Provide the (X, Y) coordinate of the cell's center where the given text is located.  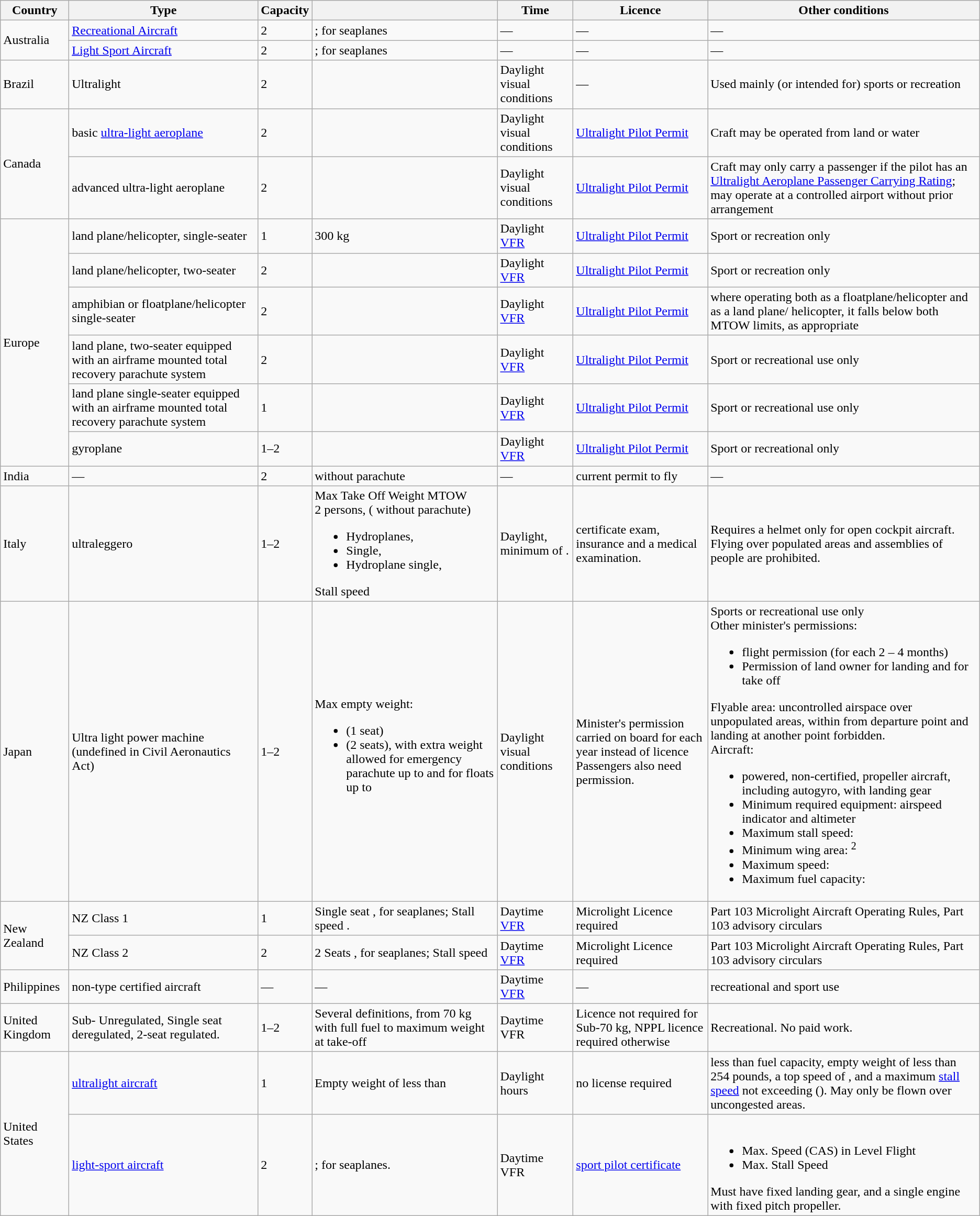
advanced ultra-light aeroplane (163, 187)
gyroplane (163, 448)
ultralight aircraft (163, 1083)
sport pilot certificate (641, 1165)
Daylight hours (535, 1083)
amphibian or floatplane/helicopter single-seater (163, 311)
Single seat , for seaplanes; Stall speed . (405, 919)
where operating both as a floatplane/helicopter and as a land plane/ helicopter, it falls below both MTOW limits, as appropriate (844, 311)
Max. Speed (CAS) in Level Flight Max. Stall Speed Must have fixed landing gear, and a single engine with fixed pitch propeller. (844, 1165)
NZ Class 2 (163, 952)
Used mainly (or intended for) sports or recreation (844, 84)
basic ultra-light aeroplane (163, 132)
; for seaplanes. (405, 1165)
land plane/helicopter, single-seater (163, 236)
Empty weight of less than (405, 1083)
Brazil (35, 84)
Country (35, 10)
Capacity (285, 10)
2 Seats , for seaplanes; Stall speed (405, 952)
Sport or recreational only (844, 448)
NZ Class 1 (163, 919)
Requires a helmet only for open cockpit aircraft. Flying over populated areas and assemblies of people are prohibited. (844, 544)
Max empty weight: (1 seat) (2 seats), with extra weight allowed for emergency parachute up to and for floats up to (405, 752)
Licence not required for Sub-70 kg, NPPL licence required otherwise (641, 1027)
Italy (35, 544)
current permit to fly (641, 476)
Daylight, minimum of . (535, 544)
Craft may be operated from land or water (844, 132)
India (35, 476)
Light Sport Aircraft (163, 50)
Minister's permission carried on board for each year instead of licencePassengers also need permission. (641, 752)
Time (535, 10)
non-type certified aircraft (163, 987)
Recreational. No paid work. (844, 1027)
ultraleggero (163, 544)
Ultra light power machine(undefined in Civil Aeronautics Act) (163, 752)
land plane single-seater equipped with an airframe mounted total recovery parachute system (163, 407)
Several definitions, from 70 kg with full fuel to maximum weight at take-off (405, 1027)
Recreational Aircraft (163, 30)
without parachute (405, 476)
United Kingdom (35, 1027)
Japan (35, 752)
Sub- Unregulated, Single seat deregulated, 2-seat regulated. (163, 1027)
Licence (641, 10)
Other conditions (844, 10)
land plane, two-seater equipped with an airframe mounted total recovery parachute system (163, 359)
Type (163, 10)
New Zealand (35, 935)
certificate exam, insurance and a medical examination. (641, 544)
light-sport aircraft (163, 1165)
no license required (641, 1083)
Philippines (35, 987)
Europe (35, 342)
Australia (35, 40)
land plane/helicopter, two-seater (163, 270)
Canada (35, 163)
Ultralight (163, 84)
United States (35, 1133)
300 kg (405, 236)
recreational and sport use (844, 987)
Max Take Off Weight MTOW2 persons, ( without parachute)Hydroplanes, Single, Hydroplane single, Stall speed (405, 544)
